Detect which cell encompasses the target text, then output its (X, Y) center coordinate. 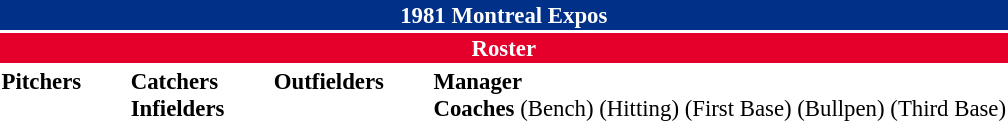
1981 Montreal Expos (504, 15)
Roster (504, 48)
